Output the [x, y] coordinate of the center of the cell containing the given text.  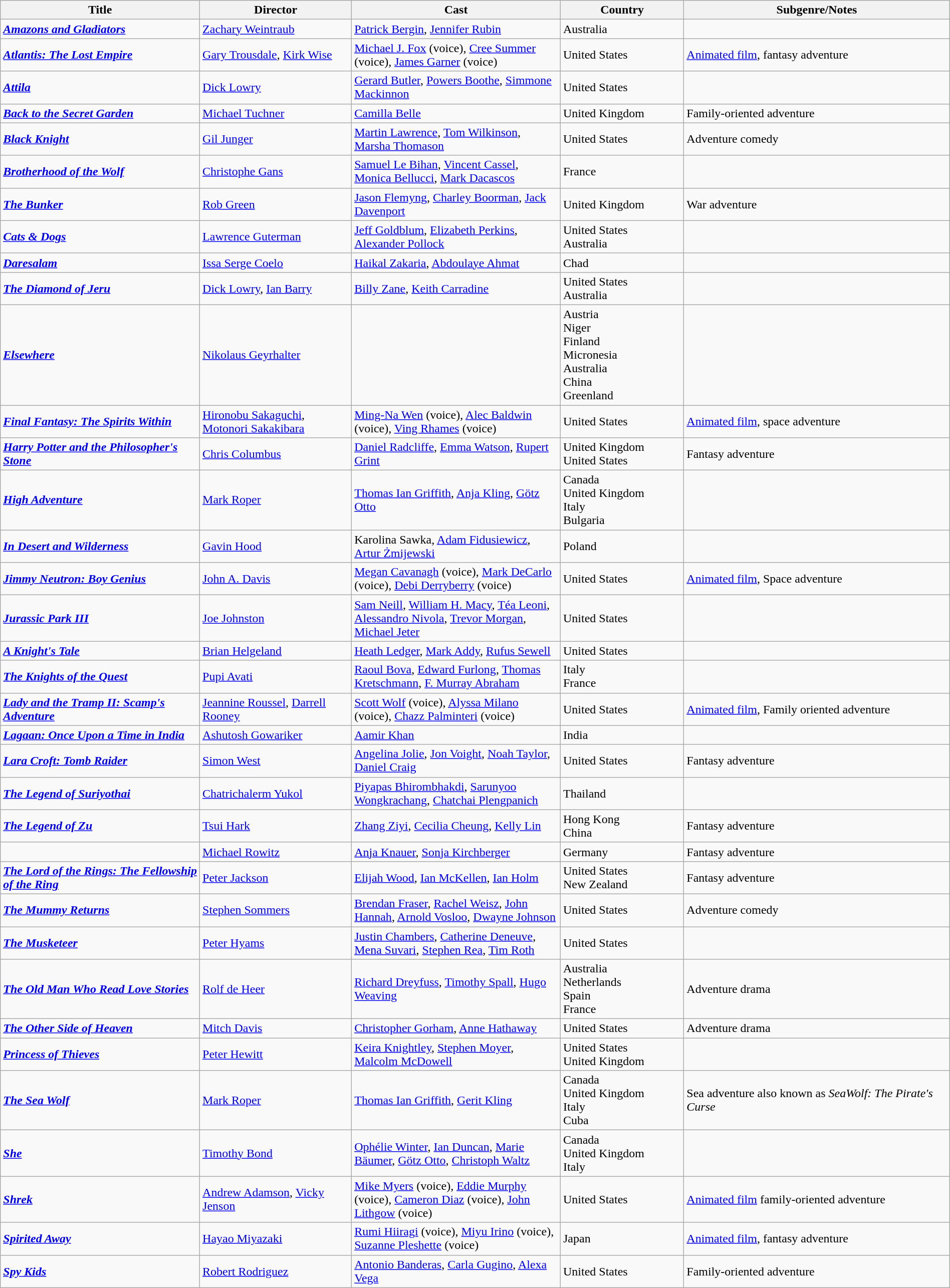
The Bunker [100, 204]
She [100, 1153]
Samuel Le Bihan, Vincent Cassel, Monica Bellucci, Mark Dacascos [456, 171]
Black Knight [100, 139]
Back to the Secret Garden [100, 113]
Lawrence Guterman [276, 236]
CanadaUnited KingdomItalyBulgaria [622, 500]
Patrick Bergin, Jennifer Rubin [456, 29]
CanadaUnited KingdomItalyCuba [622, 1100]
Shrek [100, 1199]
Scott Wolf (voice), Alyssa Milano (voice), Chazz Palminteri (voice) [456, 709]
Peter Jackson [276, 878]
Timothy Bond [276, 1153]
Jurassic Park III [100, 618]
Subgenre/Notes [817, 10]
Ophélie Winter, Ian Duncan, Marie Bäumer, Götz Otto, Christoph Waltz [456, 1153]
United StatesUnited Kingdom [622, 1054]
Spy Kids [100, 1271]
CanadaUnited KingdomItaly [622, 1153]
Richard Dreyfuss, Timothy Spall, Hugo Weaving [456, 989]
Brendan Fraser, Rachel Weisz, John Hannah, Arnold Vosloo, Dwayne Johnson [456, 910]
Mitch Davis [276, 1028]
Germany [622, 852]
Zhang Ziyi, Cecilia Cheung, Kelly Lin [456, 826]
India [622, 735]
Final Fantasy: The Spirits Within [100, 421]
In Desert and Wilderness [100, 546]
John A. Davis [276, 579]
Chatrichalerm Yukol [276, 794]
Brotherhood of the Wolf [100, 171]
ItalyFrance [622, 676]
The Knights of the Quest [100, 676]
Atlantis: The Lost Empire [100, 55]
Jimmy Neutron: Boy Genius [100, 579]
Lara Croft: Tomb Raider [100, 760]
Andrew Adamson, Vicky Jenson [276, 1199]
Director [276, 10]
Christopher Gorham, Anne Hathaway [456, 1028]
Australia [622, 29]
Elijah Wood, Ian McKellen, Ian Holm [456, 878]
Joe Johnston [276, 618]
Elsewhere [100, 355]
Daresalam [100, 263]
Karolina Sawka, Adam Fidusiewicz, Artur Żmijewski [456, 546]
Gil Junger [276, 139]
Lagaan: Once Upon a Time in India [100, 735]
Hong KongChina [622, 826]
Poland [622, 546]
Japan [622, 1238]
Piyapas Bhirombhakdi, Sarunyoo Wongkrachang, Chatchai Plengpanich [456, 794]
Keira Knightley, Stephen Moyer, Malcolm McDowell [456, 1054]
Michael Tuchner [276, 113]
The Legend of Zu [100, 826]
Zachary Weintraub [276, 29]
Harry Potter and the Philosopher's Stone [100, 454]
The Other Side of Heaven [100, 1028]
Ming-Na Wen (voice), Alec Baldwin (voice), Ving Rhames (voice) [456, 421]
Peter Hewitt [276, 1054]
Jeannine Roussel, Darrell Rooney [276, 709]
Pupi Avati [276, 676]
Robert Rodriguez [276, 1271]
The Diamond of Jeru [100, 289]
Chris Columbus [276, 454]
War adventure [817, 204]
Animated film, space adventure [817, 421]
United KingdomUnited States [622, 454]
Gerard Butler, Powers Boothe, Simmone Mackinnon [456, 87]
Rumi Hiiragi (voice), Miyu Irino (voice), Suzanne Pleshette (voice) [456, 1238]
The Lord of the Rings: The Fellowship of the Ring [100, 878]
Mike Myers (voice), Eddie Murphy (voice), Cameron Diaz (voice), John Lithgow (voice) [456, 1199]
Raoul Bova, Edward Furlong, Thomas Kretschmann, F. Murray Abraham [456, 676]
Heath Ledger, Mark Addy, Rufus Sewell [456, 651]
Dick Lowry [276, 87]
Attila [100, 87]
Hayao Miyazaki [276, 1238]
Gavin Hood [276, 546]
United StatesNew Zealand [622, 878]
Jason Flemyng, Charley Boorman, Jack Davenport [456, 204]
Ashutosh Gowariker [276, 735]
Christophe Gans [276, 171]
Brian Helgeland [276, 651]
The Legend of Suriyothai [100, 794]
Haikal Zakaria, Abdoulaye Ahmat [456, 263]
Animated film family-oriented adventure [817, 1199]
Simon West [276, 760]
Stephen Sommers [276, 910]
Sam Neill, William H. Macy, Téa Leoni, Alessandro Nivola, Trevor Morgan, Michael Jeter [456, 618]
Justin Chambers, Catherine Deneuve, Mena Suvari, Stephen Rea, Tim Roth [456, 943]
The Mummy Returns [100, 910]
Thailand [622, 794]
The Sea Wolf [100, 1100]
Animated film, Space adventure [817, 579]
Nikolaus Geyrhalter [276, 355]
Chad [622, 263]
Issa Serge Coelo [276, 263]
Lady and the Tramp II: Scamp's Adventure [100, 709]
Aamir Khan [456, 735]
Cast [456, 10]
Country [622, 10]
Thomas Ian Griffith, Anja Kling, Götz Otto [456, 500]
Megan Cavanagh (voice), Mark DeCarlo (voice), Debi Derryberry (voice) [456, 579]
Michael J. Fox (voice), Cree Summer (voice), James Garner (voice) [456, 55]
High Adventure [100, 500]
Antonio Banderas, Carla Gugino, Alexa Vega [456, 1271]
Dick Lowry, Ian Barry [276, 289]
Martin Lawrence, Tom Wilkinson, Marsha Thomason [456, 139]
Hironobu Sakaguchi, Motonori Sakakibara [276, 421]
AustriaNigerFinlandMicronesiaAustraliaChinaGreenland [622, 355]
Michael Rowitz [276, 852]
Sea adventure also known as SeaWolf: The Pirate's Curse [817, 1100]
Camilla Belle [456, 113]
France [622, 171]
Tsui Hark [276, 826]
Spirited Away [100, 1238]
Princess of Thieves [100, 1054]
Amazons and Gladiators [100, 29]
Billy Zane, Keith Carradine [456, 289]
The Old Man Who Read Love Stories [100, 989]
Daniel Radcliffe, Emma Watson, Rupert Grint [456, 454]
Rolf de Heer [276, 989]
Anja Knauer, Sonja Kirchberger [456, 852]
Animated film, Family oriented adventure [817, 709]
Rob Green [276, 204]
A Knight's Tale [100, 651]
Thomas Ian Griffith, Gerit Kling [456, 1100]
Title [100, 10]
Angelina Jolie, Jon Voight, Noah Taylor, Daniel Craig [456, 760]
AustraliaNetherlandsSpainFrance [622, 989]
Jeff Goldblum, Elizabeth Perkins, Alexander Pollock [456, 236]
Peter Hyams [276, 943]
Gary Trousdale, Kirk Wise [276, 55]
The Musketeer [100, 943]
Cats & Dogs [100, 236]
